Pinpoint the cell where the given text exists, returning its (X, Y) midpoint coordinate. 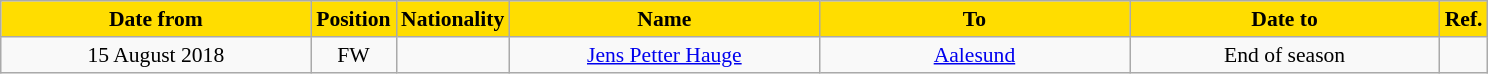
Name (664, 19)
Jens Petter Hauge (664, 55)
Position (354, 19)
Date to (1285, 19)
Date from (156, 19)
Aalesund (974, 55)
Ref. (1464, 19)
15 August 2018 (156, 55)
FW (354, 55)
Nationality (452, 19)
End of season (1285, 55)
To (974, 19)
